Pinpoint the cell where the given text exists, returning its (X, Y) midpoint coordinate. 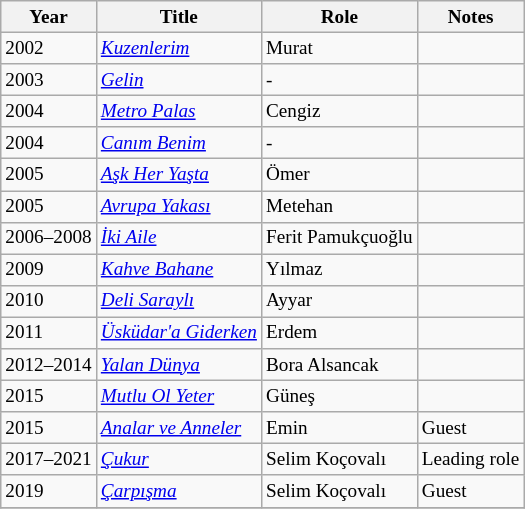
Yalan Dünya (178, 365)
2012–2014 (49, 365)
2006–2008 (49, 238)
Cengiz (339, 111)
Üsküdar'a Giderken (178, 333)
2017–2021 (49, 460)
2002 (49, 48)
2011 (49, 333)
Canım Benim (178, 143)
Emin (339, 428)
Leading role (470, 460)
Güneş (339, 396)
2003 (49, 80)
Metehan (339, 206)
Year (49, 17)
Kuzenlerim (178, 48)
Avrupa Yakası (178, 206)
Erdem (339, 333)
Yılmaz (339, 270)
Bora Alsancak (339, 365)
Notes (470, 17)
Analar ve Anneler (178, 428)
2009 (49, 270)
İki Aile (178, 238)
Ömer (339, 175)
2010 (49, 301)
Title (178, 17)
2019 (49, 491)
Murat (339, 48)
Çukur (178, 460)
Çarpışma (178, 491)
Deli Saraylı (178, 301)
Ferit Pamukçuoğlu (339, 238)
Metro Palas (178, 111)
Aşk Her Yaşta (178, 175)
Mutlu Ol Yeter (178, 396)
Kahve Bahane (178, 270)
Ayyar (339, 301)
Role (339, 17)
Gelin (178, 80)
